Locate the cell with the specified text and output its (X, Y) center coordinate. 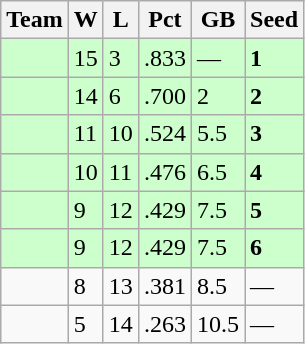
.263 (164, 324)
Pct (164, 20)
1 (274, 58)
13 (120, 286)
15 (86, 58)
8.5 (218, 286)
.700 (164, 96)
.833 (164, 58)
5.5 (218, 134)
Team (35, 20)
GB (218, 20)
L (120, 20)
.524 (164, 134)
4 (274, 172)
10.5 (218, 324)
.381 (164, 286)
6.5 (218, 172)
.476 (164, 172)
W (86, 20)
Seed (274, 20)
8 (86, 286)
